Pinpoint the cell where the given text exists, returning its (x, y) midpoint coordinate. 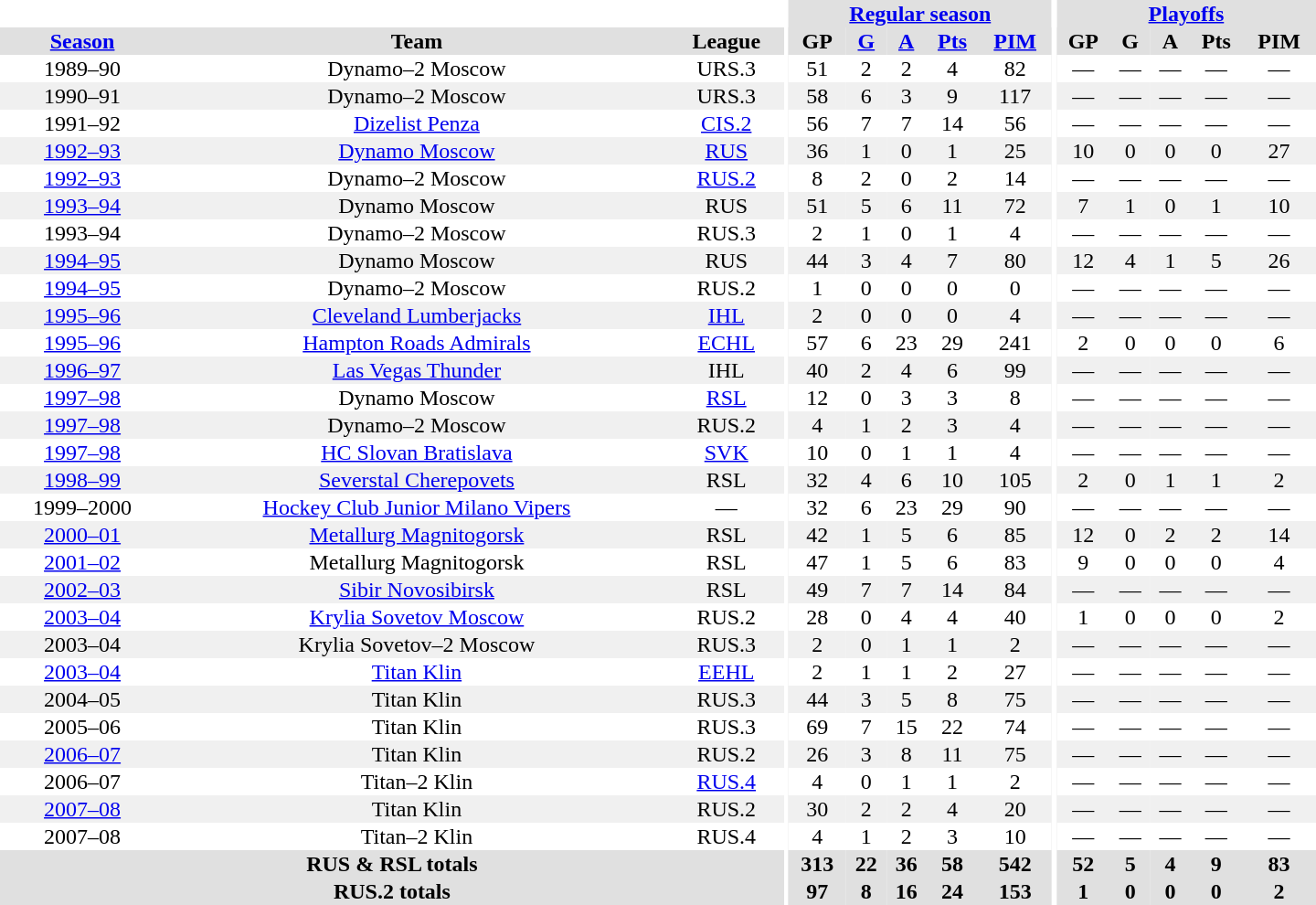
97 (817, 891)
1999–2000 (82, 507)
30 (817, 809)
RUS.2 totals (392, 891)
HC Slovan Bratislava (417, 452)
20 (1014, 809)
241 (1014, 343)
153 (1014, 891)
RUS & RSL totals (392, 864)
42 (817, 535)
1989–90 (82, 69)
Sibir Novosibirsk (417, 590)
1998–99 (82, 480)
ECHL (727, 343)
1991–92 (82, 123)
2005–06 (82, 727)
85 (1014, 535)
542 (1014, 864)
Krylia Sovetov Moscow (417, 617)
15 (907, 727)
2004–05 (82, 699)
80 (1014, 261)
EEHL (727, 672)
Dizelist Penza (417, 123)
25 (1014, 151)
Cleveland Lumberjacks (417, 315)
105 (1014, 480)
49 (817, 590)
SVK (727, 452)
Regular season (920, 14)
16 (907, 891)
69 (817, 727)
313 (817, 864)
47 (817, 562)
2000–01 (82, 535)
90 (1014, 507)
24 (952, 891)
1996–97 (82, 370)
League (727, 41)
2002–03 (82, 590)
1990–91 (82, 96)
Hockey Club Junior Milano Vipers (417, 507)
82 (1014, 69)
Team (417, 41)
28 (817, 617)
Playoffs (1186, 14)
Las Vegas Thunder (417, 370)
2001–02 (82, 562)
57 (817, 343)
CIS.2 (727, 123)
52 (1084, 864)
Krylia Sovetov–2 Moscow (417, 644)
Severstal Cherepovets (417, 480)
72 (1014, 206)
99 (1014, 370)
Hampton Roads Admirals (417, 343)
74 (1014, 727)
84 (1014, 590)
Season (82, 41)
117 (1014, 96)
